Identify which cell holds the provided text, then report its [x, y] central coordinate. 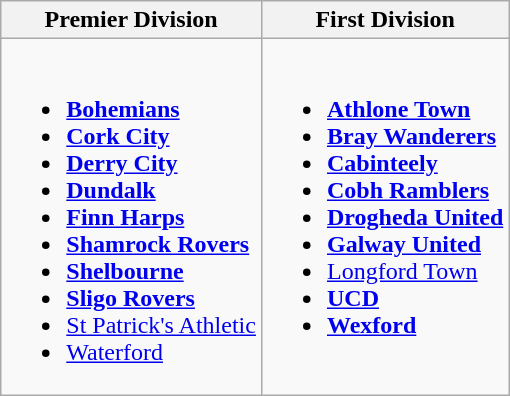
Athlone TownBray WanderersCabinteelyCobh RamblersDrogheda UnitedGalway UnitedLongford TownUCDWexford [384, 217]
Premier Division [132, 20]
First Division [384, 20]
BohemiansCork CityDerry CityDundalkFinn HarpsShamrock RoversShelbourneSligo RoversSt Patrick's AthleticWaterford [132, 217]
